Search for the cell housing the specified text and yield its [X, Y] center coordinate. 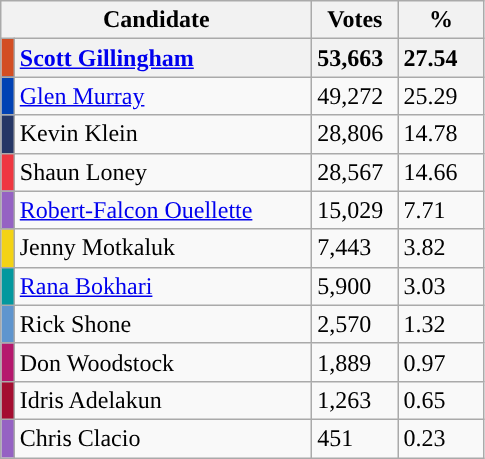
0.65 [441, 400]
1,889 [355, 362]
Robert-Falcon Ouellette [163, 210]
Votes [355, 20]
27.54 [441, 58]
Chris Clacio [163, 438]
Kevin Klein [163, 134]
28,567 [355, 172]
53,663 [355, 58]
3.82 [441, 248]
Shaun Loney [163, 172]
Rana Bokhari [163, 286]
14.66 [441, 172]
Rick Shone [163, 324]
0.23 [441, 438]
% [441, 20]
451 [355, 438]
14.78 [441, 134]
1,263 [355, 400]
2,570 [355, 324]
5,900 [355, 286]
Glen Murray [163, 96]
Scott Gillingham [163, 58]
25.29 [441, 96]
49,272 [355, 96]
7.71 [441, 210]
Jenny Motkaluk [163, 248]
Don Woodstock [163, 362]
0.97 [441, 362]
3.03 [441, 286]
Candidate [156, 20]
Idris Adelakun [163, 400]
15,029 [355, 210]
1.32 [441, 324]
28,806 [355, 134]
7,443 [355, 248]
